Capture the cell that displays the provided text and extract its (x, y) central coordinate. 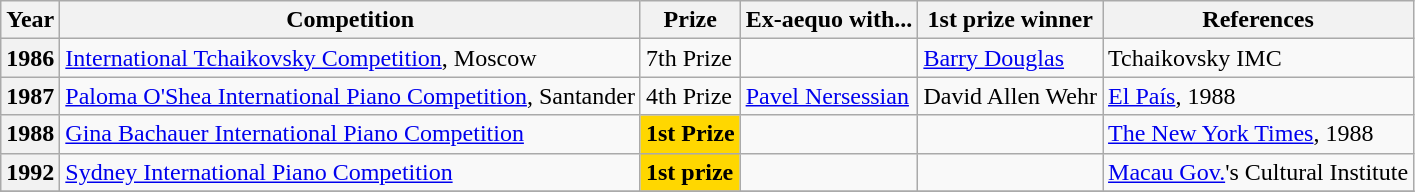
1st prize winner (1010, 20)
Year (30, 20)
1st Prize (690, 134)
Competition (350, 20)
Pavel Nersessian (829, 96)
7th Prize (690, 58)
Gina Bachauer International Piano Competition (350, 134)
Barry Douglas (1010, 58)
Paloma O'Shea International Piano Competition, Santander (350, 96)
1986 (30, 58)
El País, 1988 (1258, 96)
1st prize (690, 172)
4th Prize (690, 96)
Sydney International Piano Competition (350, 172)
Macau Gov.'s Cultural Institute (1258, 172)
1992 (30, 172)
David Allen Wehr (1010, 96)
International Tchaikovsky Competition, Moscow (350, 58)
Ex-aequo with... (829, 20)
References (1258, 20)
The New York Times, 1988 (1258, 134)
1987 (30, 96)
Tchaikovsky IMC (1258, 58)
Prize (690, 20)
1988 (30, 134)
